Extract the (X, Y) coordinate from the center of the cell holding the provided text.  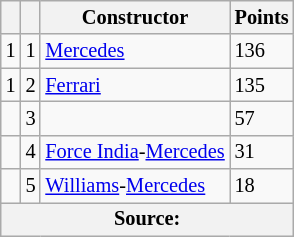
Ferrari (134, 85)
5 (31, 186)
Source: (148, 219)
136 (262, 51)
18 (262, 186)
3 (31, 118)
Points (262, 17)
31 (262, 152)
135 (262, 85)
4 (31, 152)
Force India-Mercedes (134, 152)
Constructor (134, 17)
57 (262, 118)
2 (31, 85)
Williams-Mercedes (134, 186)
Mercedes (134, 51)
